Determine the (x, y) coordinate at the center of the cell enclosing the given text.  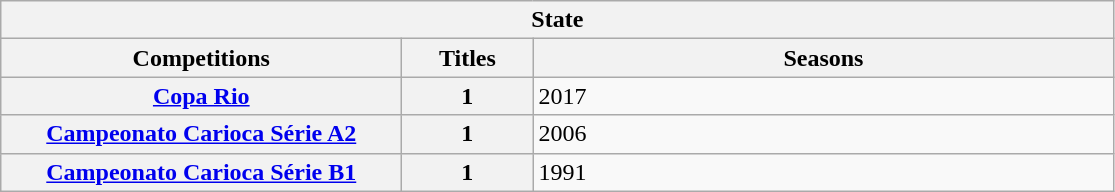
1991 (824, 172)
Titles (468, 58)
2017 (824, 96)
Competitions (202, 58)
2006 (824, 134)
State (558, 20)
Campeonato Carioca Série A2 (202, 134)
Copa Rio (202, 96)
Seasons (824, 58)
Campeonato Carioca Série B1 (202, 172)
